Output the [X, Y] coordinate of the center of the cell containing the given text.  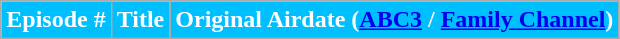
Original Airdate (ABC3 / Family Channel) [394, 20]
Title [140, 20]
Episode # [56, 20]
